Return (x, y) of the center of cell containing provided text 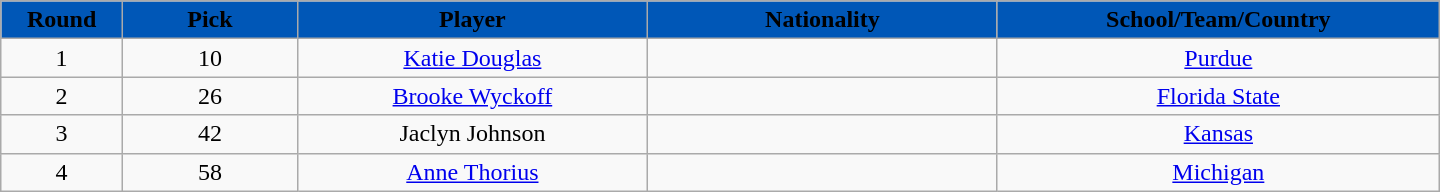
4 (62, 172)
Kansas (1218, 134)
1 (62, 58)
Anne Thorius (472, 172)
School/Team/Country (1218, 20)
Brooke Wyckoff (472, 96)
Jaclyn Johnson (472, 134)
Pick (210, 20)
10 (210, 58)
Player (472, 20)
Michigan (1218, 172)
Katie Douglas (472, 58)
Round (62, 20)
42 (210, 134)
Nationality (822, 20)
Purdue (1218, 58)
2 (62, 96)
26 (210, 96)
58 (210, 172)
Florida State (1218, 96)
3 (62, 134)
